Output the [X, Y] coordinate of the center of the cell containing the given text.  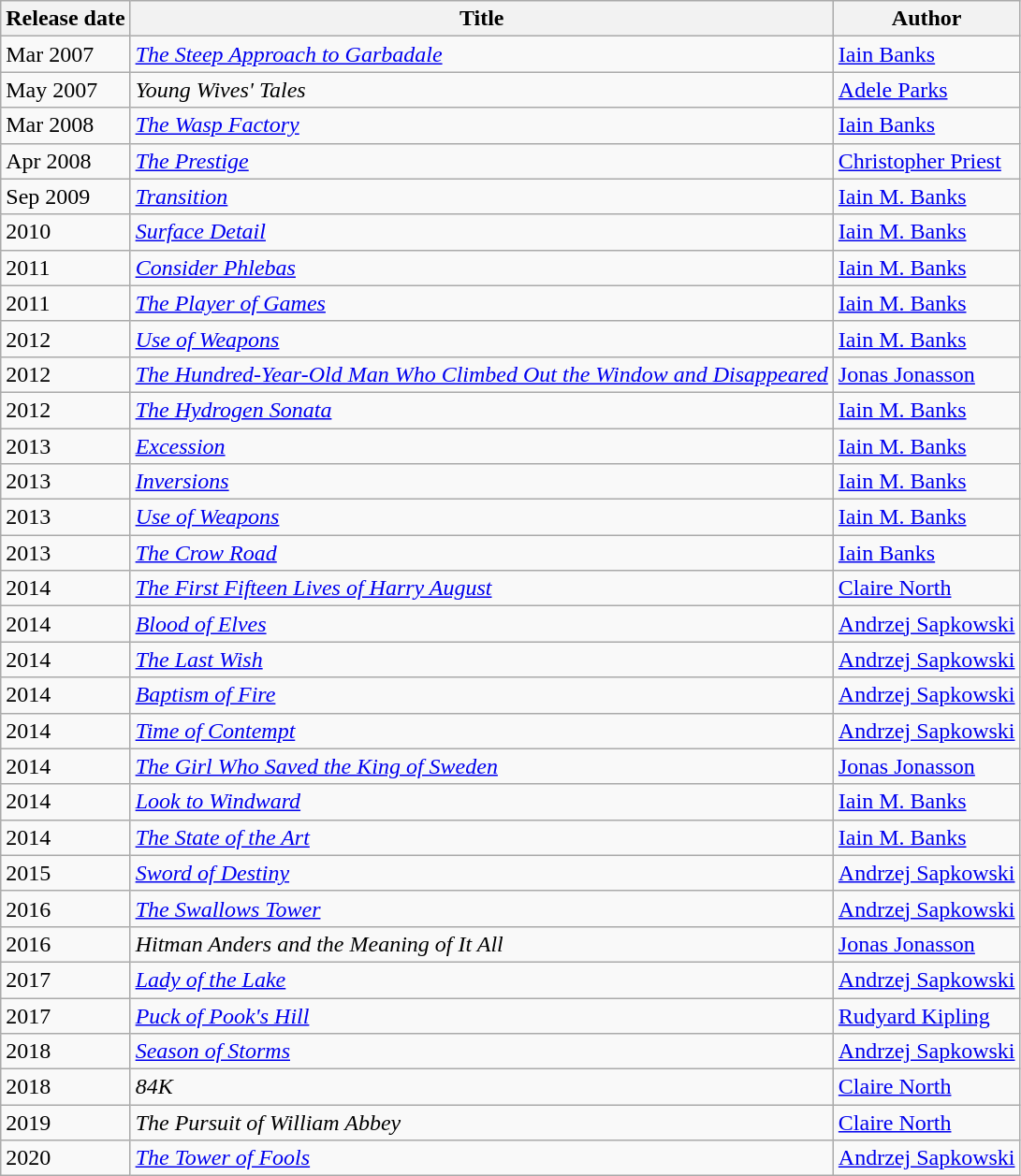
Lady of the Lake [481, 980]
2020 [66, 1158]
Sep 2009 [66, 196]
Time of Contempt [481, 731]
Hitman Anders and the Meaning of It All [481, 944]
Young Wives' Tales [481, 90]
Inversions [481, 482]
Apr 2008 [66, 161]
The Tower of Fools [481, 1158]
Look to Windward [481, 802]
2010 [66, 232]
Christopher Priest [926, 161]
The Prestige [481, 161]
Season of Storms [481, 1052]
Release date [66, 19]
Puck of Pook's Hill [481, 1015]
Consider Phlebas [481, 268]
The Player of Games [481, 303]
Surface Detail [481, 232]
The Hydrogen Sonata [481, 410]
2015 [66, 873]
Title [481, 19]
The First Fifteen Lives of Harry August [481, 588]
The Hundred-Year-Old Man Who Climbed Out the Window and Disappeared [481, 374]
May 2007 [66, 90]
Transition [481, 196]
Adele Parks [926, 90]
The Steep Approach to Garbadale [481, 54]
84K [481, 1087]
Author [926, 19]
The Swallows Tower [481, 908]
The State of the Art [481, 837]
Excession [481, 446]
Mar 2007 [66, 54]
Baptism of Fire [481, 695]
Mar 2008 [66, 125]
Sword of Destiny [481, 873]
The Crow Road [481, 553]
The Wasp Factory [481, 125]
2019 [66, 1123]
Blood of Elves [481, 624]
The Pursuit of William Abbey [481, 1123]
The Last Wish [481, 660]
Rudyard Kipling [926, 1015]
The Girl Who Saved the King of Sweden [481, 766]
